Pinpoint the cell where the given text exists, returning its [x, y] midpoint coordinate. 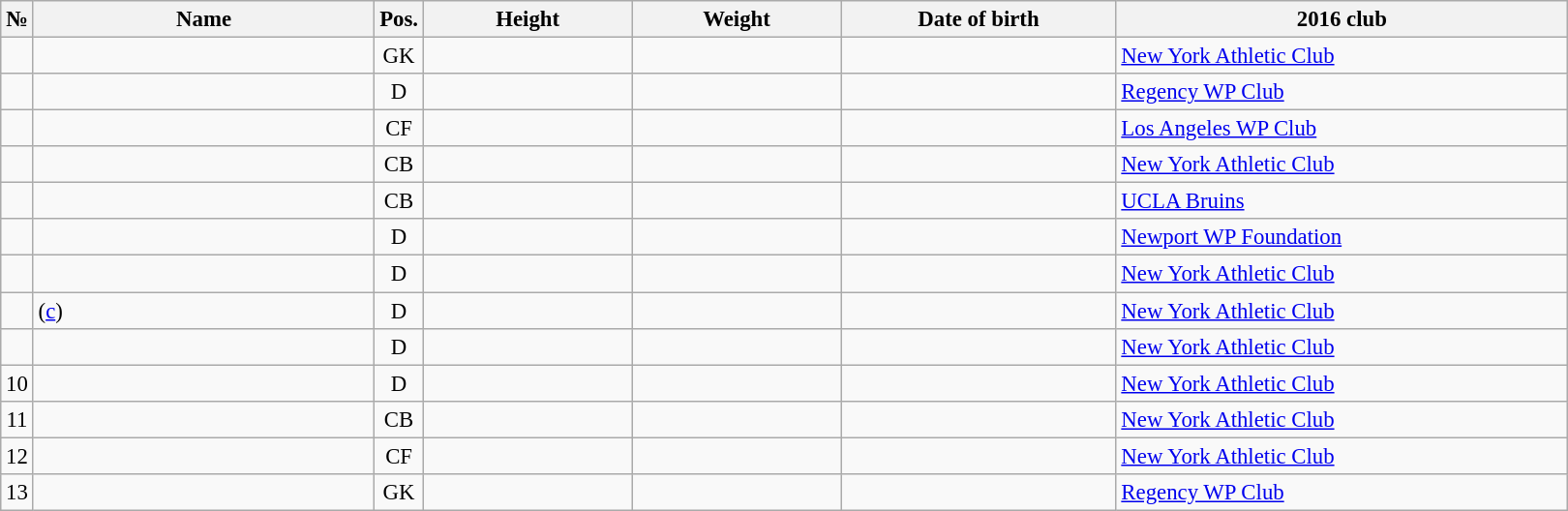
UCLA Bruins [1342, 201]
(c) [203, 311]
№ [17, 19]
Los Angeles WP Club [1342, 129]
2016 club [1342, 19]
11 [17, 419]
Name [203, 19]
13 [17, 493]
Weight [737, 19]
Newport WP Foundation [1342, 237]
Height [528, 19]
12 [17, 456]
Pos. [399, 19]
Date of birth [979, 19]
10 [17, 383]
